Pinpoint the cell where the given text exists, returning its (x, y) midpoint coordinate. 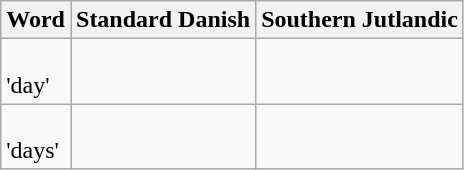
'day' (36, 72)
Word (36, 20)
Southern Jutlandic (360, 20)
Standard Danish (162, 20)
'days' (36, 136)
